Identify which cell holds the provided text, then report its [x, y] central coordinate. 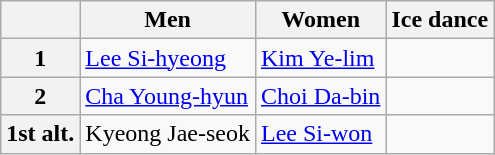
Kyeong Jae-seok [168, 134]
Ice dance [440, 20]
Lee Si-won [320, 134]
Women [320, 20]
Men [168, 20]
Kim Ye-lim [320, 58]
Cha Young-hyun [168, 96]
1 [40, 58]
2 [40, 96]
1st alt. [40, 134]
Lee Si-hyeong [168, 58]
Choi Da-bin [320, 96]
